Identify which cell holds the provided text, then report its [X, Y] central coordinate. 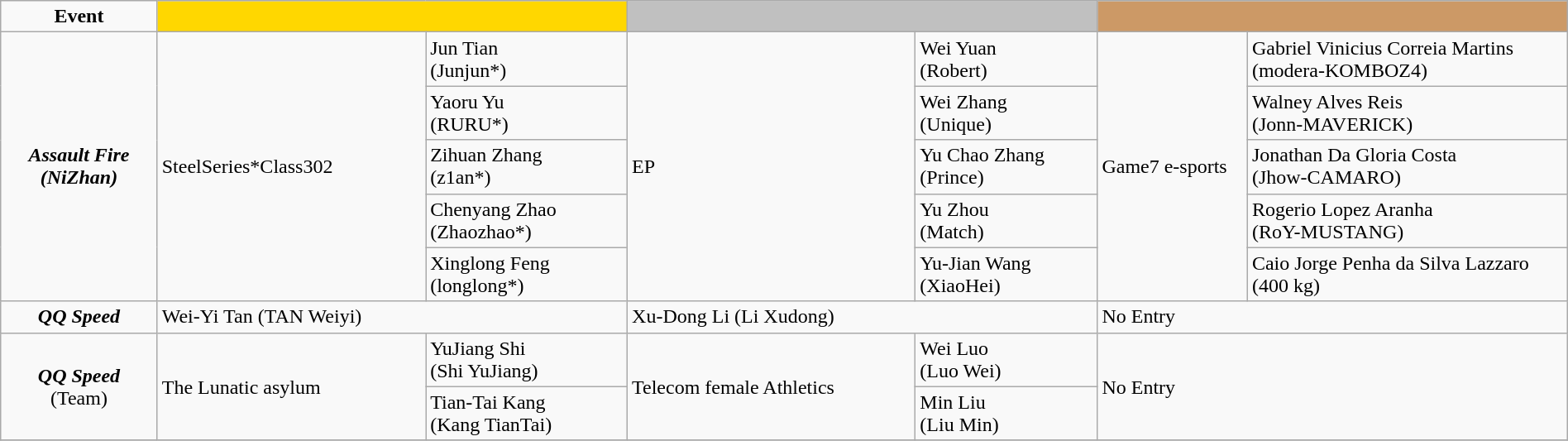
Telecom female Athletics [772, 386]
Jonathan Da Gloria Costa(Jhow-CAMARO) [1408, 167]
Jun Tian(Junjun*) [527, 60]
Wei Luo(Luo Wei) [1006, 359]
Xu-Dong Li (Li Xudong) [863, 317]
Xinglong Feng(longlong*) [527, 275]
QQ Speed [79, 317]
Caio Jorge Penha da Silva Lazzaro(400 kg) [1408, 275]
Yu Chao Zhang(Prince) [1006, 167]
Wei-Yi Tan (TAN Weiyi) [392, 317]
Walney Alves Reis(Jonn-MAVERICK) [1408, 113]
SteelSeries*Class302 [291, 167]
Event [79, 17]
Yaoru Yu(RURU*) [527, 113]
EP [772, 167]
Gabriel Vinicius Correia Martins(modera-KOMBOZ4) [1408, 60]
Wei Yuan(Robert) [1006, 60]
Min Liu(Liu Min) [1006, 414]
Chenyang Zhao(Zhaozhao*) [527, 220]
Zihuan Zhang(z1an*) [527, 167]
Rogerio Lopez Aranha(RoY-MUSTANG) [1408, 220]
Tian-Tai Kang(Kang TianTai) [527, 414]
Assault Fire (NiZhan) [79, 167]
Yu Zhou(Match) [1006, 220]
Wei Zhang(Unique) [1006, 113]
Yu-Jian Wang(XiaoHei) [1006, 275]
Game7 e-sports [1173, 167]
The Lunatic asylum [291, 386]
YuJiang Shi(Shi YuJiang) [527, 359]
QQ Speed(Team) [79, 386]
